Identify which cell holds the provided text, then report its (X, Y) central coordinate. 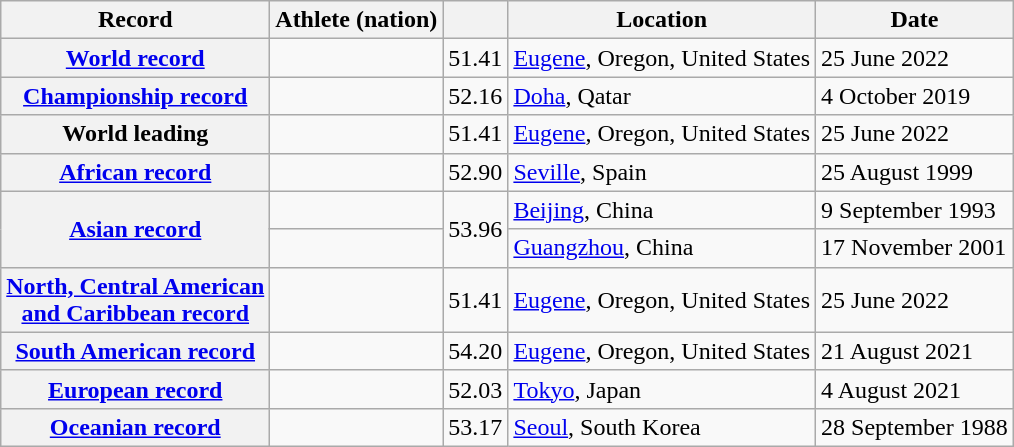
Guangzhou, China (662, 248)
Seville, Spain (662, 172)
17 November 2001 (915, 248)
Beijing, China (662, 210)
Seoul, South Korea (662, 427)
World record (136, 58)
4 October 2019 (915, 96)
European record (136, 389)
52.90 (476, 172)
Asian record (136, 229)
Oceanian record (136, 427)
Date (915, 20)
North, Central Americanand Caribbean record (136, 300)
52.16 (476, 96)
4 August 2021 (915, 389)
Tokyo, Japan (662, 389)
9 September 1993 (915, 210)
Doha, Qatar (662, 96)
25 August 1999 (915, 172)
Location (662, 20)
28 September 1988 (915, 427)
Athlete (nation) (356, 20)
World leading (136, 134)
African record (136, 172)
53.96 (476, 229)
21 August 2021 (915, 351)
54.20 (476, 351)
Championship record (136, 96)
South American record (136, 351)
52.03 (476, 389)
53.17 (476, 427)
Record (136, 20)
